Identify which cell holds the provided text, then report its [x, y] central coordinate. 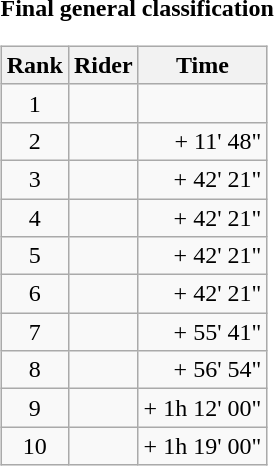
4 [34, 217]
1 [34, 103]
9 [34, 408]
+ 11' 48" [202, 141]
+ 1h 19' 00" [202, 446]
2 [34, 141]
10 [34, 446]
+ 1h 12' 00" [202, 408]
8 [34, 370]
5 [34, 256]
3 [34, 179]
Rider [103, 65]
Time [202, 65]
7 [34, 332]
Rank [34, 65]
+ 55' 41" [202, 332]
+ 56' 54" [202, 370]
6 [34, 294]
